Extract the [x, y] coordinate from the center of the cell holding the provided text.  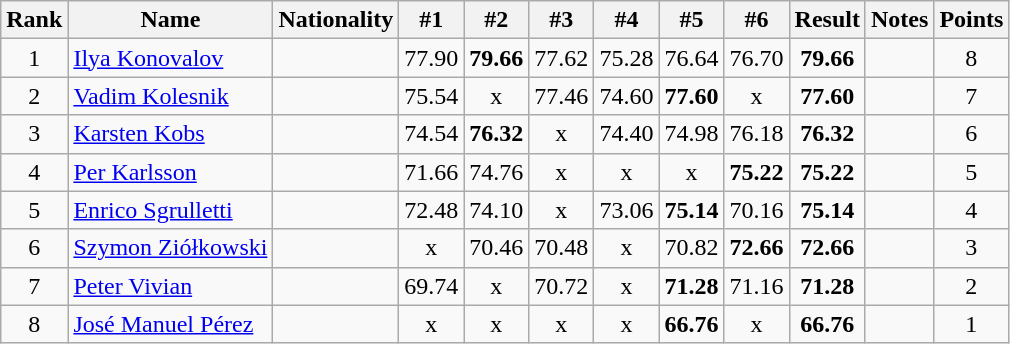
Points [972, 20]
Nationality [336, 20]
69.74 [432, 286]
Result [827, 20]
77.90 [432, 58]
Szymon Ziółkowski [170, 248]
77.46 [562, 96]
74.60 [626, 96]
Ilya Konovalov [170, 58]
70.82 [692, 248]
Karsten Kobs [170, 134]
71.66 [432, 172]
70.16 [756, 210]
José Manuel Pérez [170, 324]
74.98 [692, 134]
76.64 [692, 58]
Rank [34, 20]
74.40 [626, 134]
77.62 [562, 58]
71.16 [756, 286]
Enrico Sgrulletti [170, 210]
70.72 [562, 286]
75.54 [432, 96]
72.48 [432, 210]
74.76 [496, 172]
#3 [562, 20]
75.28 [626, 58]
70.48 [562, 248]
74.54 [432, 134]
#4 [626, 20]
70.46 [496, 248]
Vadim Kolesnik [170, 96]
#1 [432, 20]
Notes [899, 20]
#5 [692, 20]
74.10 [496, 210]
Per Karlsson [170, 172]
#6 [756, 20]
76.70 [756, 58]
Name [170, 20]
Peter Vivian [170, 286]
76.18 [756, 134]
#2 [496, 20]
73.06 [626, 210]
